Locate the cell with the specified text and output its [X, Y] center coordinate. 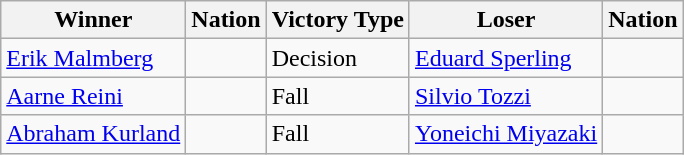
Aarne Reini [94, 96]
Silvio Tozzi [506, 96]
Loser [506, 20]
Eduard Sperling [506, 58]
Abraham Kurland [94, 134]
Winner [94, 20]
Erik Malmberg [94, 58]
Yoneichi Miyazaki [506, 134]
Victory Type [338, 20]
Decision [338, 58]
